Search for the cell housing the specified text and yield its [x, y] center coordinate. 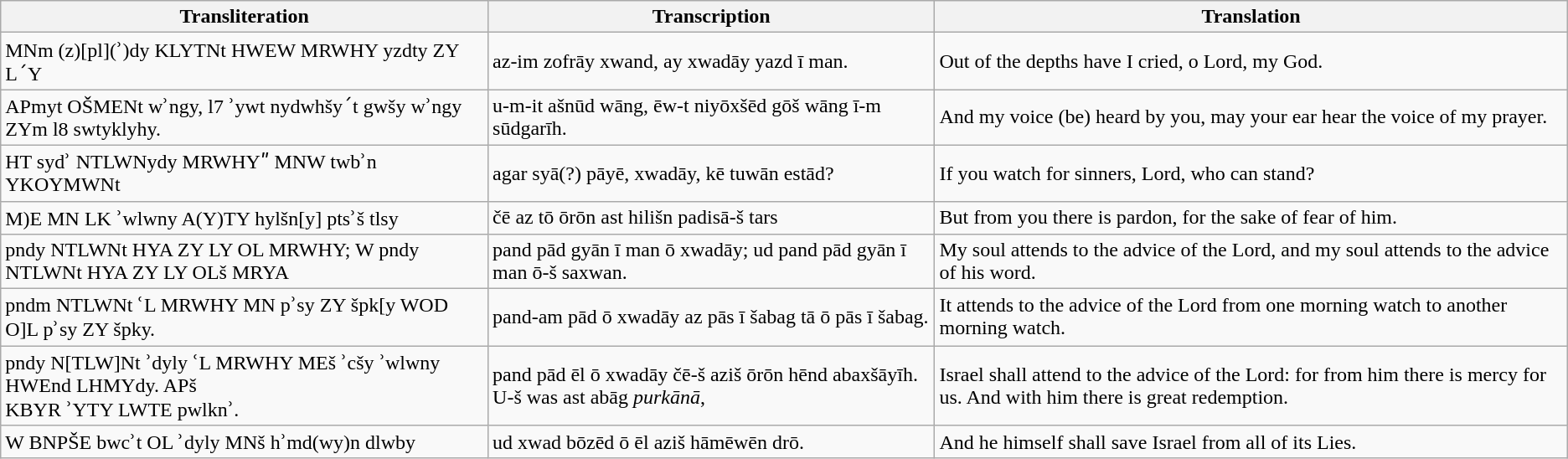
And my voice (be) heard by you, may your ear hear the voice of my prayer. [1251, 117]
agar syā(?) pāyē, xwadāy, kē tuwān estād? [712, 173]
M)E MN LK ʾwlwny A(Y)TY hylšn[y] ptsʾš tlsy [245, 218]
MNm (z)[pl](ʾ)dy KLYTNt HWEW MRWHY yzdty ZY LˊY [245, 61]
It attends to the advice of the Lord from one morning watch to another morning watch. [1251, 317]
My soul attends to the advice of the Lord, and my soul attends to the advice of his word. [1251, 261]
pndy N[TLW]Nt ʾdyly ʿL MRWHY MEš ʾcšy ʾwlwny HWEnd LHMYdy. APšKBYR ʾYTY LWTE pwlknʾ. [245, 385]
HT sydʾ NTLWNydy MRWHYʺ MNW twbʾn YKOYMWNt [245, 173]
pndy NTLWNt HYA ZY LY OL MRWHY; W pndy NTLWNt HYA ZY LY OLš MRYA [245, 261]
Translation [1251, 17]
Transcription [712, 17]
pand pād ēl ō xwadāy čē-š aziš ōrōn hēnd abaxšāyīh. U-š was ast abāg purkānā, [712, 385]
Out of the depths have I cried, o Lord, my God. [1251, 61]
ud xwad bōzēd ō ēl aziš hāmēwēn drō. [712, 442]
Transliteration [245, 17]
az-im zofrāy xwand, ay xwadāy yazd ī man. [712, 61]
pndm NTLWNt ʿL MRWHY MN pʾsy ZY špk[y WOD O]L pʾsy ZY špky. [245, 317]
Israel shall attend to the advice of the Lord: for from him there is mercy for us. And with him there is great redemption. [1251, 385]
APmyt OŠMENt wʾngy, l7 ʾywt nydwhšyˊt gwšy wʾngy ZYm l8 swtyklyhy. [245, 117]
W BNPŠE bwcʾt OL ʾdyly MNš hʾmd(wy)n dlwby [245, 442]
pand pād gyān ī man ō xwadāy; ud pand pād gyān ī man ō-š saxwan. [712, 261]
čē az tō ōrōn ast hilišn padisā-š tars [712, 218]
pand-am pād ō xwadāy az pās ī šabag tā ō pās ī šabag. [712, 317]
But from you there is pardon, for the sake of fear of him. [1251, 218]
If you watch for sinners, Lord, who can stand? [1251, 173]
And he himself shall save Israel from all of its Lies. [1251, 442]
u-m-it ašnūd wāng, ēw-t niyōxšēd gōš wāng ī-m sūdgarīh. [712, 117]
